Output the (X, Y) coordinate of the center of the cell containing the given text.  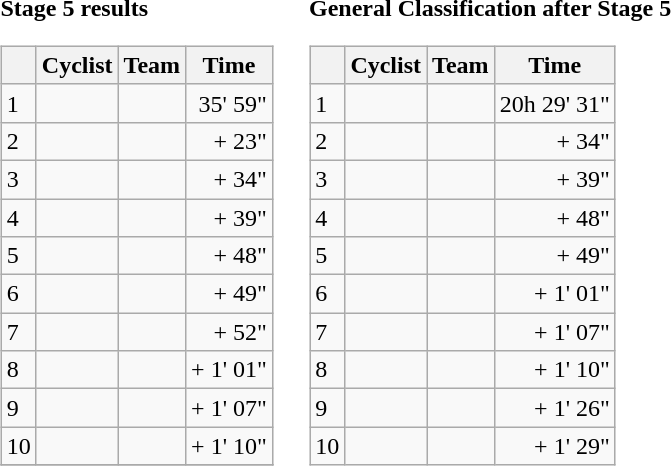
+ 52" (230, 332)
35' 59" (230, 103)
+ 1' 26" (554, 408)
+ 1' 29" (554, 446)
20h 29' 31" (554, 103)
+ 23" (230, 141)
